Output the (x, y) coordinate of the center of the cell containing the given text.  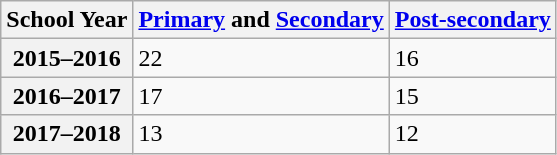
22 (261, 58)
12 (472, 134)
Primary and Secondary (261, 20)
13 (261, 134)
2015–2016 (67, 58)
2016–2017 (67, 96)
16 (472, 58)
School Year (67, 20)
2017–2018 (67, 134)
17 (261, 96)
Post-secondary (472, 20)
15 (472, 96)
